Detect which cell encompasses the target text, then output its [x, y] center coordinate. 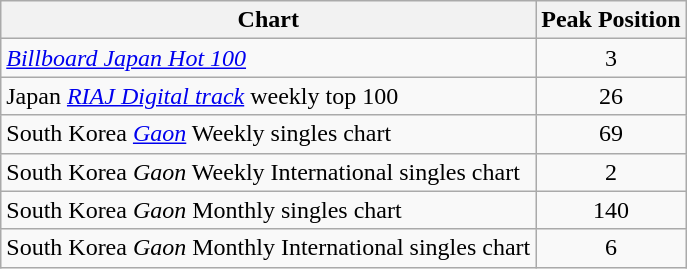
Japan RIAJ Digital track weekly top 100 [268, 96]
6 [611, 248]
South Korea Gaon Monthly International singles chart [268, 248]
Peak Position [611, 20]
3 [611, 58]
26 [611, 96]
140 [611, 210]
2 [611, 172]
Chart [268, 20]
South Korea Gaon Weekly International singles chart [268, 172]
Billboard Japan Hot 100 [268, 58]
South Korea Gaon Weekly singles chart [268, 134]
South Korea Gaon Monthly singles chart [268, 210]
69 [611, 134]
